For the text-containing cell, return its midpoint in [X, Y] coordinate format. 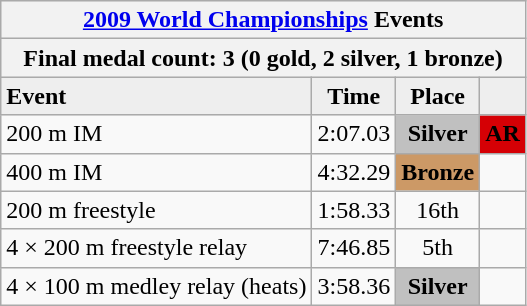
4 × 200 m freestyle relay [156, 248]
Place [438, 96]
4 × 100 m medley relay (heats) [156, 286]
2:07.03 [354, 134]
3:58.36 [354, 286]
Event [156, 96]
4:32.29 [354, 172]
7:46.85 [354, 248]
Final medal count: 3 (0 gold, 2 silver, 1 bronze) [264, 58]
2009 World Championships Events [264, 20]
Time [354, 96]
16th [438, 210]
5th [438, 248]
AR [503, 134]
400 m IM [156, 172]
Bronze [438, 172]
200 m IM [156, 134]
200 m freestyle [156, 210]
1:58.33 [354, 210]
